Output the [X, Y] coordinate of the center of the cell containing the given text.  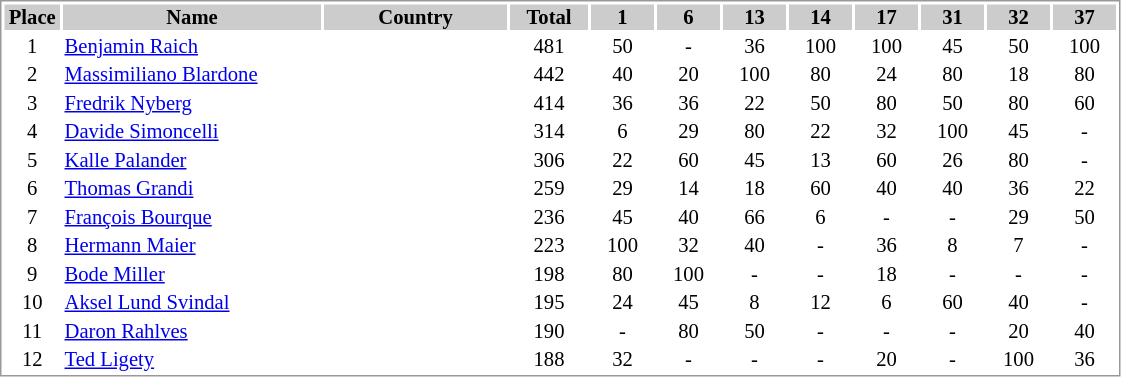
Place [32, 17]
10 [32, 303]
11 [32, 331]
481 [549, 46]
Ted Ligety [192, 359]
188 [549, 359]
306 [549, 160]
Daron Rahlves [192, 331]
Total [549, 17]
26 [952, 160]
Kalle Palander [192, 160]
Bode Miller [192, 274]
Massimiliano Blardone [192, 75]
31 [952, 17]
190 [549, 331]
Country [416, 17]
9 [32, 274]
3 [32, 103]
442 [549, 75]
Aksel Lund Svindal [192, 303]
236 [549, 217]
Thomas Grandi [192, 189]
Hermann Maier [192, 245]
223 [549, 245]
37 [1084, 17]
Davide Simoncelli [192, 131]
314 [549, 131]
195 [549, 303]
Benjamin Raich [192, 46]
66 [754, 217]
4 [32, 131]
5 [32, 160]
Name [192, 17]
17 [886, 17]
Fredrik Nyberg [192, 103]
414 [549, 103]
198 [549, 274]
259 [549, 189]
2 [32, 75]
François Bourque [192, 217]
